Capture the cell that displays the provided text and extract its [x, y] central coordinate. 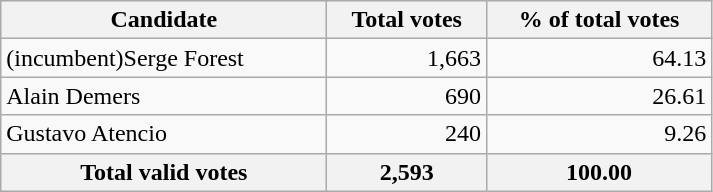
Total valid votes [164, 172]
% of total votes [598, 20]
(incumbent)Serge Forest [164, 58]
2,593 [406, 172]
Total votes [406, 20]
240 [406, 134]
Gustavo Atencio [164, 134]
1,663 [406, 58]
9.26 [598, 134]
Alain Demers [164, 96]
26.61 [598, 96]
Candidate [164, 20]
690 [406, 96]
64.13 [598, 58]
100.00 [598, 172]
